Determine the [x, y] coordinate at the center of the cell enclosing the given text.  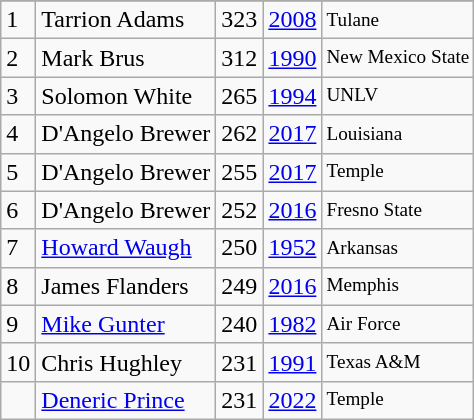
Mark Brus [126, 58]
312 [240, 58]
3 [18, 96]
9 [18, 324]
323 [240, 20]
249 [240, 286]
Howard Waugh [126, 248]
1990 [292, 58]
240 [240, 324]
255 [240, 172]
252 [240, 210]
10 [18, 362]
UNLV [398, 96]
Fresno State [398, 210]
Louisiana [398, 134]
Mike Gunter [126, 324]
Texas A&M [398, 362]
2022 [292, 400]
1982 [292, 324]
New Mexico State [398, 58]
6 [18, 210]
Chris Hughley [126, 362]
1952 [292, 248]
8 [18, 286]
Arkansas [398, 248]
Air Force [398, 324]
Tarrion Adams [126, 20]
4 [18, 134]
James Flanders [126, 286]
Memphis [398, 286]
2 [18, 58]
Tulane [398, 20]
7 [18, 248]
1994 [292, 96]
5 [18, 172]
1991 [292, 362]
262 [240, 134]
1 [18, 20]
250 [240, 248]
2008 [292, 20]
Solomon White [126, 96]
265 [240, 96]
Deneric Prince [126, 400]
